Return (x, y) of the center of cell containing provided text 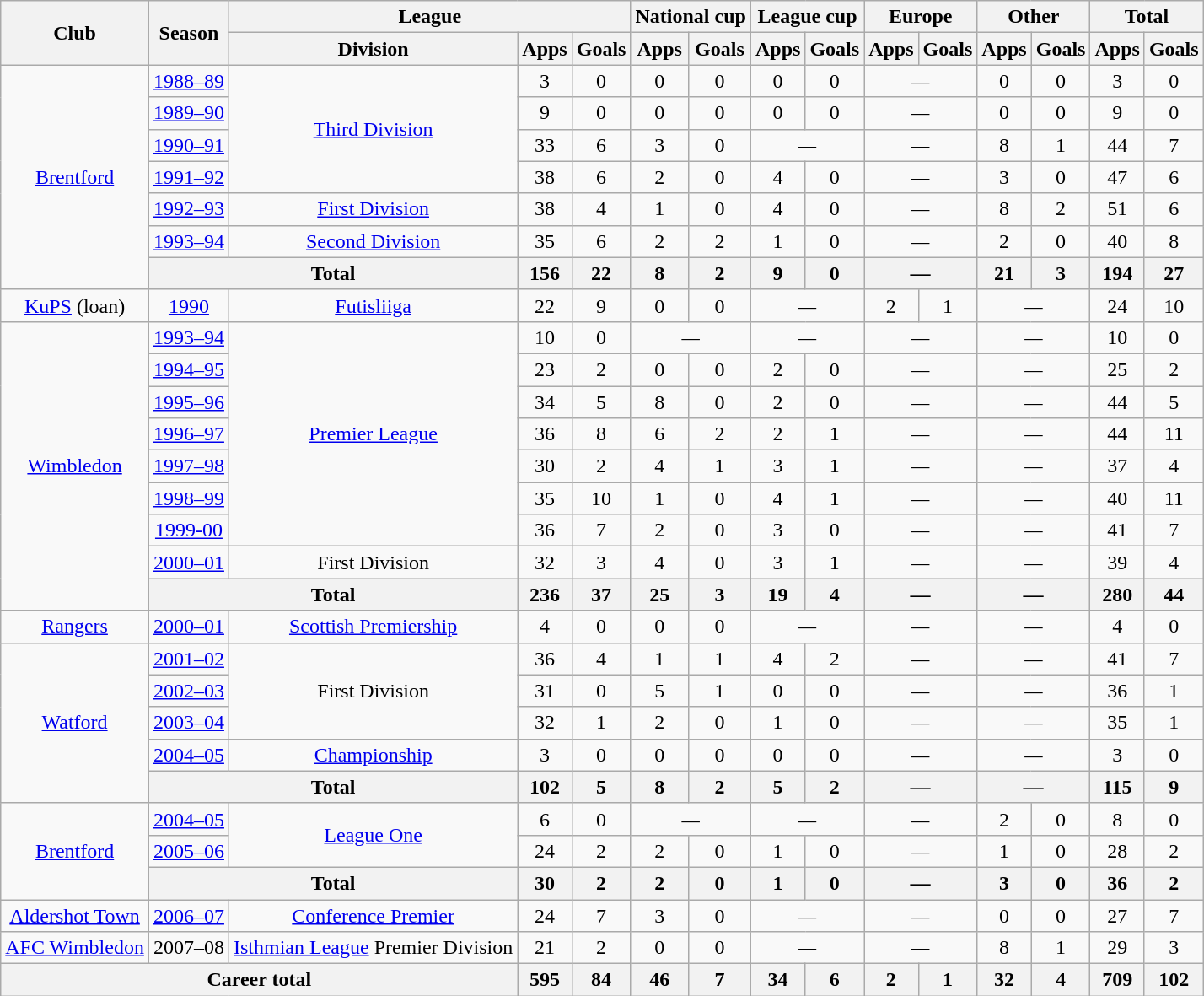
2006–07 (189, 915)
2003–04 (189, 723)
AFC Wimbledon (75, 948)
23 (545, 369)
280 (1117, 595)
709 (1117, 980)
194 (1117, 273)
46 (659, 980)
League cup (807, 17)
1992–93 (189, 209)
1996–97 (189, 434)
League One (373, 835)
Aldershot Town (75, 915)
2007–08 (189, 948)
236 (545, 595)
1998–99 (189, 498)
Futisliiga (373, 305)
Season (189, 33)
Other (1034, 17)
League (430, 17)
28 (1117, 851)
Division (373, 49)
1999-00 (189, 530)
47 (1117, 177)
19 (777, 595)
39 (1117, 563)
Wimbledon (75, 466)
Premier League (373, 433)
2002–03 (189, 691)
51 (1117, 209)
Scottish Premiership (373, 627)
1991–92 (189, 177)
29 (1117, 948)
2005–06 (189, 851)
84 (601, 980)
156 (545, 273)
115 (1117, 787)
Second Division (373, 241)
31 (545, 691)
Conference Premier (373, 915)
1989–90 (189, 113)
Watford (75, 723)
Career total (260, 980)
KuPS (loan) (75, 305)
2001–02 (189, 659)
Club (75, 33)
1995–96 (189, 402)
Third Division (373, 129)
1997–98 (189, 466)
1994–95 (189, 369)
Isthmian League Premier Division (373, 948)
33 (545, 145)
1988–89 (189, 81)
595 (545, 980)
1990 (189, 305)
National cup (691, 17)
Championship (373, 755)
Rangers (75, 627)
1990–91 (189, 145)
Europe (921, 17)
